Return (x, y) of the center of cell containing provided text 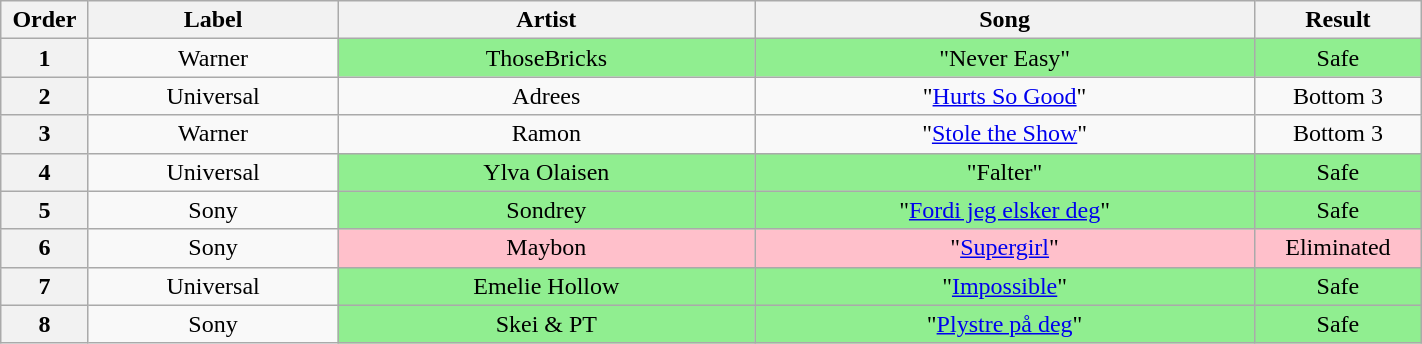
7 (44, 286)
Sondrey (546, 210)
"Never Easy" (1005, 58)
8 (44, 324)
Result (1338, 20)
Ramon (546, 134)
"Plystre på deg" (1005, 324)
Order (44, 20)
"Hurts So Good" (1005, 96)
Skei & PT (546, 324)
"Supergirl" (1005, 248)
5 (44, 210)
Eliminated (1338, 248)
Label (213, 20)
"Fordi jeg elsker deg" (1005, 210)
Adrees (546, 96)
4 (44, 172)
1 (44, 58)
Song (1005, 20)
2 (44, 96)
"Falter" (1005, 172)
Emelie Hollow (546, 286)
Artist (546, 20)
"Impossible" (1005, 286)
Maybon (546, 248)
3 (44, 134)
ThoseBricks (546, 58)
Ylva Olaisen (546, 172)
6 (44, 248)
"Stole the Show" (1005, 134)
